Return (X, Y) of the center of cell containing provided text 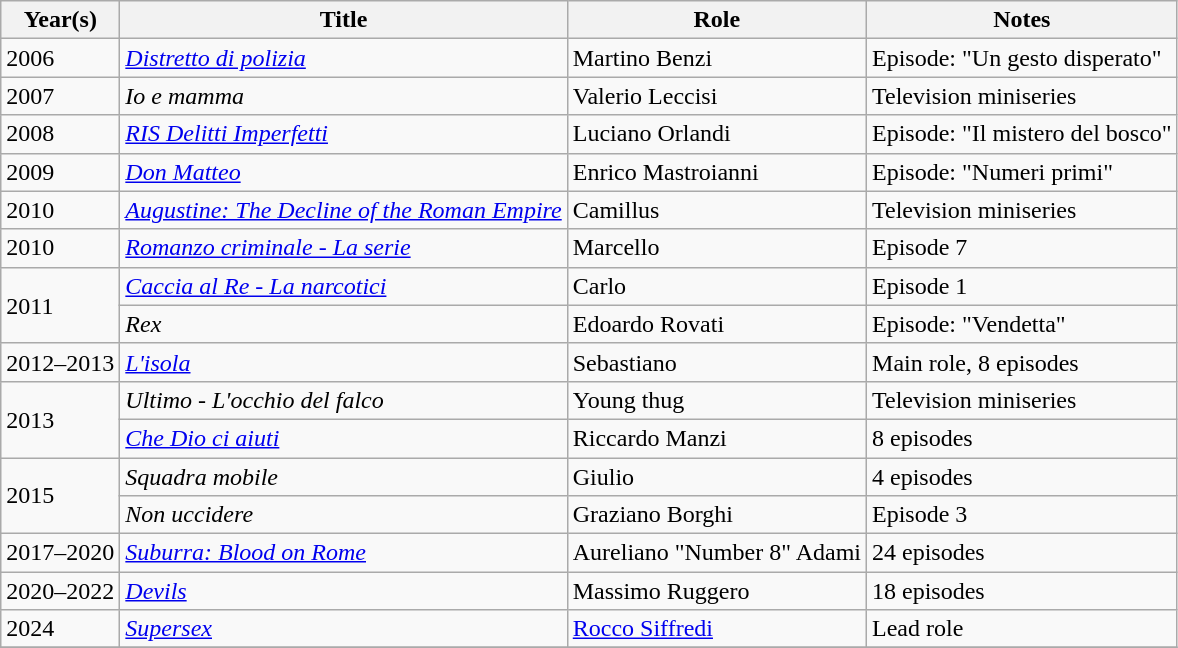
Carlo (716, 286)
24 episodes (1022, 553)
2008 (60, 134)
2024 (60, 629)
Episode: "Il mistero del bosco" (1022, 134)
Aureliano "Number 8" Adami (716, 553)
Martino Benzi (716, 58)
Episode: "Un gesto disperato" (1022, 58)
Year(s) (60, 20)
Marcello (716, 248)
Episode 3 (1022, 515)
2012–2013 (60, 362)
2020–2022 (60, 591)
Sebastiano (716, 362)
Title (344, 20)
Role (716, 20)
Episode 1 (1022, 286)
Augustine: The Decline of the Roman Empire (344, 210)
Romanzo criminale - La serie (344, 248)
Io e mamma (344, 96)
Valerio Leccisi (716, 96)
2015 (60, 496)
8 episodes (1022, 438)
Caccia al Re - La narcotici (344, 286)
Rex (344, 324)
2006 (60, 58)
Enrico Mastroianni (716, 172)
Episode: "Numeri primi" (1022, 172)
Camillus (716, 210)
18 episodes (1022, 591)
Riccardo Manzi (716, 438)
L'isola (344, 362)
Don Matteo (344, 172)
Suburra: Blood on Rome (344, 553)
2011 (60, 305)
Non uccidere (344, 515)
2013 (60, 419)
2009 (60, 172)
Notes (1022, 20)
Episode: "Vendetta" (1022, 324)
RIS Delitti Imperfetti (344, 134)
2017–2020 (60, 553)
Episode 7 (1022, 248)
Supersex (344, 629)
Giulio (716, 477)
Luciano Orlandi (716, 134)
Squadra mobile (344, 477)
Che Dio ci aiuti (344, 438)
Lead role (1022, 629)
Edoardo Rovati (716, 324)
Young thug (716, 400)
Massimo Ruggero (716, 591)
Main role, 8 episodes (1022, 362)
Ultimo - L'occhio del falco (344, 400)
4 episodes (1022, 477)
Rocco Siffredi (716, 629)
2007 (60, 96)
Graziano Borghi (716, 515)
Distretto di polizia (344, 58)
Devils (344, 591)
